Search for the cell housing the specified text and yield its [X, Y] center coordinate. 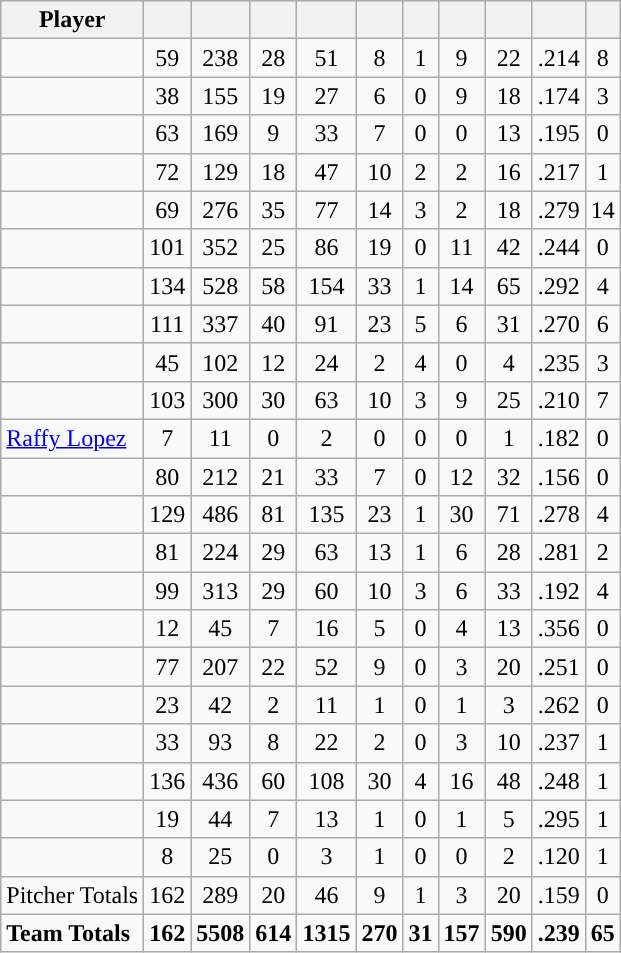
.356 [558, 629]
Team Totals [72, 933]
313 [220, 591]
486 [220, 515]
38 [168, 96]
.214 [558, 58]
135 [326, 515]
.251 [558, 667]
35 [274, 210]
238 [220, 58]
.244 [558, 248]
59 [168, 58]
134 [168, 286]
24 [326, 362]
.292 [558, 286]
Player [72, 20]
.237 [558, 743]
.195 [558, 134]
72 [168, 172]
169 [220, 134]
.239 [558, 933]
Pitcher Totals [72, 895]
21 [274, 477]
.235 [558, 362]
.159 [558, 895]
.248 [558, 781]
108 [326, 781]
.217 [558, 172]
47 [326, 172]
.262 [558, 705]
.279 [558, 210]
101 [168, 248]
52 [326, 667]
590 [508, 933]
44 [220, 819]
300 [220, 400]
46 [326, 895]
27 [326, 96]
614 [274, 933]
48 [508, 781]
.120 [558, 857]
.156 [558, 477]
51 [326, 58]
80 [168, 477]
111 [168, 324]
276 [220, 210]
157 [462, 933]
155 [220, 96]
5508 [220, 933]
40 [274, 324]
93 [220, 743]
86 [326, 248]
99 [168, 591]
58 [274, 286]
212 [220, 477]
.295 [558, 819]
136 [168, 781]
.182 [558, 438]
.174 [558, 96]
32 [508, 477]
289 [220, 895]
103 [168, 400]
.278 [558, 515]
Raffy Lopez [72, 438]
.210 [558, 400]
224 [220, 553]
.270 [558, 324]
352 [220, 248]
436 [220, 781]
1315 [326, 933]
337 [220, 324]
.281 [558, 553]
69 [168, 210]
71 [508, 515]
207 [220, 667]
528 [220, 286]
154 [326, 286]
102 [220, 362]
270 [380, 933]
91 [326, 324]
.192 [558, 591]
